Pinpoint the cell where the given text exists, returning its (x, y) midpoint coordinate. 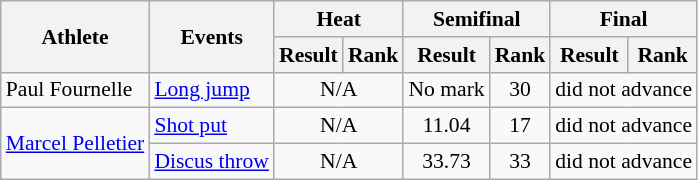
No mark (446, 90)
Discus throw (212, 162)
Paul Fournelle (76, 90)
11.04 (446, 126)
30 (520, 90)
Athlete (76, 36)
Heat (338, 19)
Final (624, 19)
Events (212, 36)
Semifinal (476, 19)
17 (520, 126)
Shot put (212, 126)
Long jump (212, 90)
Marcel Pelletier (76, 144)
33 (520, 162)
33.73 (446, 162)
